Return [x, y] of the center of cell containing provided text 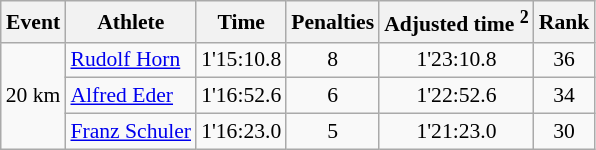
5 [332, 132]
30 [564, 132]
Event [34, 22]
1'16:52.6 [241, 96]
1'23:10.8 [456, 60]
1'16:23.0 [241, 132]
34 [564, 96]
6 [332, 96]
Rank [564, 22]
1'22:52.6 [456, 96]
Time [241, 22]
Adjusted time 2 [456, 22]
Alfred Eder [130, 96]
Athlete [130, 22]
8 [332, 60]
Rudolf Horn [130, 60]
20 km [34, 96]
1'21:23.0 [456, 132]
36 [564, 60]
Penalties [332, 22]
Franz Schuler [130, 132]
1'15:10.8 [241, 60]
